Output the (X, Y) coordinate of the center of the cell containing the given text.  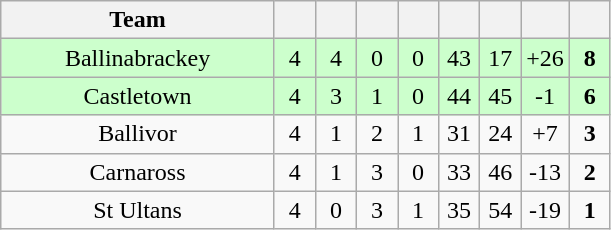
Castletown (138, 96)
Team (138, 20)
Ballinabrackey (138, 58)
6 (590, 96)
33 (460, 172)
17 (500, 58)
St Ultans (138, 210)
-13 (546, 172)
44 (460, 96)
24 (500, 134)
35 (460, 210)
-1 (546, 96)
45 (500, 96)
+26 (546, 58)
+7 (546, 134)
54 (500, 210)
43 (460, 58)
8 (590, 58)
Carnaross (138, 172)
31 (460, 134)
-19 (546, 210)
46 (500, 172)
Ballivor (138, 134)
